Search for the cell housing the specified text and yield its [X, Y] center coordinate. 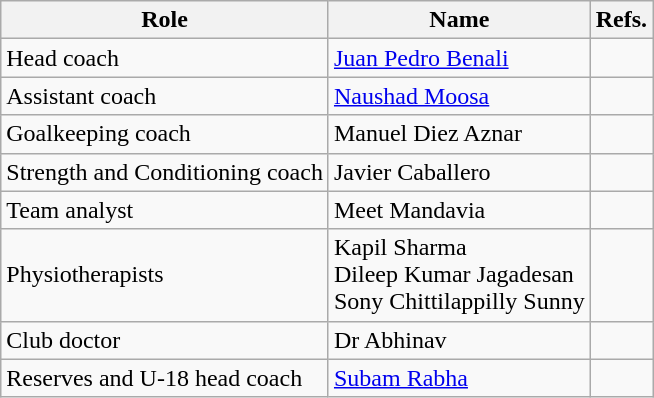
Name [459, 20]
Strength and Conditioning coach [165, 172]
Reserves and U-18 head coach [165, 378]
Physiotherapists [165, 275]
Dr Abhinav [459, 340]
Meet Mandavia [459, 210]
Subam Rabha [459, 378]
Manuel Diez Aznar [459, 134]
Head coach [165, 58]
Role [165, 20]
Juan Pedro Benali [459, 58]
Naushad Moosa [459, 96]
Assistant coach [165, 96]
Team analyst [165, 210]
Kapil Sharma Dileep Kumar Jagadesan Sony Chittilappilly Sunny [459, 275]
Refs. [621, 20]
Goalkeeping coach [165, 134]
Club doctor [165, 340]
Javier Caballero [459, 172]
